Return [x, y] of the center of cell containing provided text 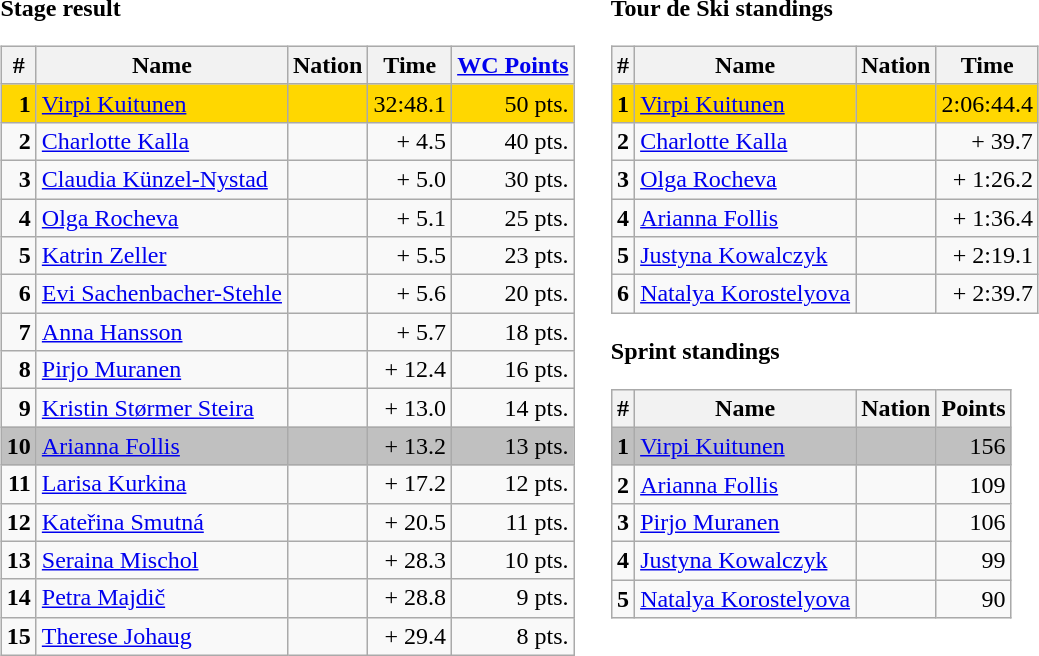
+ 13.2 [410, 446]
Therese Johaug [162, 636]
+ 4.5 [410, 141]
90 [974, 599]
9 pts. [513, 598]
Kateřina Smutná [162, 522]
Larisa Kurkina [162, 484]
11 pts. [513, 522]
10 [18, 446]
+ 2:19.1 [987, 256]
Anna Hansson [162, 332]
Seraina Mischol [162, 560]
14 [18, 598]
Petra Majdič [162, 598]
+ 12.4 [410, 370]
+ 39.7 [987, 141]
+ 2:39.7 [987, 294]
8 [18, 370]
+ 1:36.4 [987, 217]
11 [18, 484]
106 [974, 522]
13 pts. [513, 446]
Points [974, 408]
+ 5.7 [410, 332]
50 pts. [513, 103]
156 [974, 446]
Kristin Størmer Steira [162, 408]
15 [18, 636]
+ 20.5 [410, 522]
+ 5.6 [410, 294]
+ 13.0 [410, 408]
12 [18, 522]
32:48.1 [410, 103]
+ 17.2 [410, 484]
30 pts. [513, 179]
23 pts. [513, 256]
+ 28.8 [410, 598]
+ 1:26.2 [987, 179]
7 [18, 332]
13 [18, 560]
+ 28.3 [410, 560]
WC Points [513, 65]
8 pts. [513, 636]
18 pts. [513, 332]
12 pts. [513, 484]
Katrin Zeller [162, 256]
25 pts. [513, 217]
20 pts. [513, 294]
40 pts. [513, 141]
+ 5.5 [410, 256]
10 pts. [513, 560]
99 [974, 560]
Evi Sachenbacher-Stehle [162, 294]
16 pts. [513, 370]
+ 5.0 [410, 179]
14 pts. [513, 408]
Claudia Künzel-Nystad [162, 179]
+ 5.1 [410, 217]
+ 29.4 [410, 636]
2:06:44.4 [987, 103]
9 [18, 408]
109 [974, 484]
